For the text-containing cell, return its midpoint in [x, y] coordinate format. 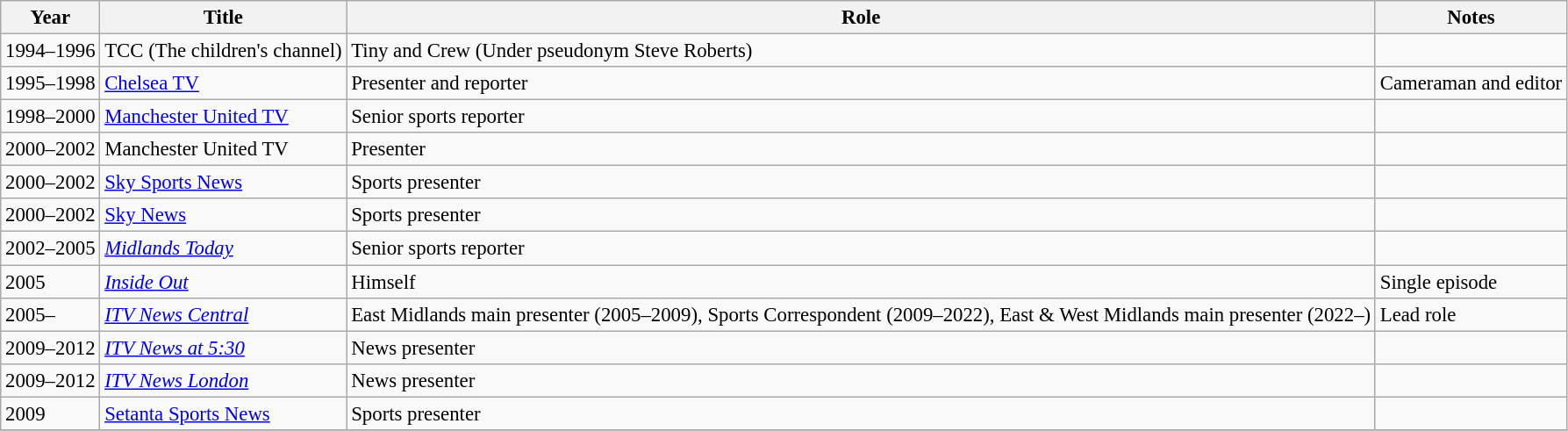
Single episode [1471, 282]
Tiny and Crew (Under pseudonym Steve Roberts) [862, 51]
Title [223, 18]
ITV News London [223, 380]
1994–1996 [51, 51]
Inside Out [223, 282]
ITV News Central [223, 314]
1998–2000 [51, 117]
Notes [1471, 18]
ITV News at 5:30 [223, 348]
2005 [51, 282]
Chelsea TV [223, 83]
2009 [51, 413]
East Midlands main presenter (2005–2009), Sports Correspondent (2009–2022), East & West Midlands main presenter (2022–) [862, 314]
Lead role [1471, 314]
Himself [862, 282]
Sky News [223, 215]
1995–1998 [51, 83]
Presenter [862, 149]
Cameraman and editor [1471, 83]
Role [862, 18]
Year [51, 18]
TCC (The children's channel) [223, 51]
Setanta Sports News [223, 413]
2002–2005 [51, 248]
Midlands Today [223, 248]
Presenter and reporter [862, 83]
2005– [51, 314]
Sky Sports News [223, 183]
